From the cell containing the given text, extract its center point as [X, Y] coordinate. 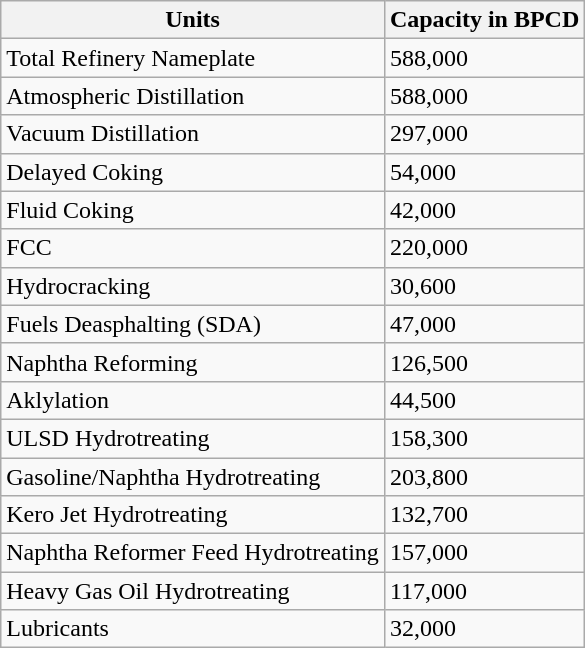
Capacity in BPCD [484, 20]
Gasoline/Naphtha Hydrotreating [193, 477]
Naphtha Reforming [193, 362]
30,600 [484, 286]
Atmospheric Distillation [193, 96]
126,500 [484, 362]
158,300 [484, 438]
297,000 [484, 134]
54,000 [484, 172]
Total Refinery Nameplate [193, 58]
Aklylation [193, 400]
Kero Jet Hydrotreating [193, 515]
Lubricants [193, 629]
Heavy Gas Oil Hydrotreating [193, 591]
ULSD Hydrotreating [193, 438]
Delayed Coking [193, 172]
Vacuum Distillation [193, 134]
42,000 [484, 210]
132,700 [484, 515]
47,000 [484, 324]
Naphtha Reformer Feed Hydrotreating [193, 553]
Fuels Deasphalting (SDA) [193, 324]
Units [193, 20]
32,000 [484, 629]
220,000 [484, 248]
FCC [193, 248]
157,000 [484, 553]
Fluid Coking [193, 210]
Hydrocracking [193, 286]
117,000 [484, 591]
203,800 [484, 477]
44,500 [484, 400]
